Output the [X, Y] coordinate of the center of the cell containing the given text.  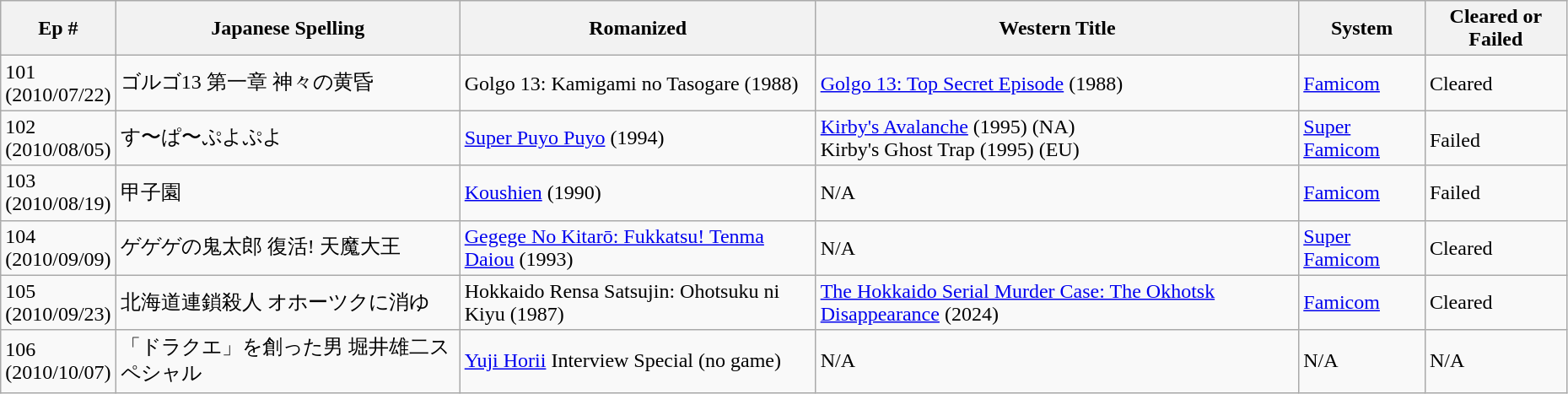
Romanized [638, 29]
Western Title [1058, 29]
Ep # [58, 29]
Yuji Horii Interview Special (no game) [638, 361]
105(2010/09/23) [58, 302]
104(2010/09/09) [58, 248]
ゴルゴ13 第一章 神々の黄昏 [288, 83]
ゲゲゲの鬼太郎 復活! 天魔大王 [288, 248]
102(2010/08/05) [58, 138]
Hokkaido Rensa Satsujin: Ohotsuku ni Kiyu (1987) [638, 302]
Gegege No Kitarō: Fukkatsu! Tenma Daiou (1993) [638, 248]
す〜ぱ〜ぷよぷよ [288, 138]
Cleared or Failed [1495, 29]
甲子園 [288, 192]
101(2010/07/22) [58, 83]
Golgo 13: Top Secret Episode (1988) [1058, 83]
106(2010/10/07) [58, 361]
Japanese Spelling [288, 29]
Super Puyo Puyo (1994) [638, 138]
System [1362, 29]
103(2010/08/19) [58, 192]
Koushien (1990) [638, 192]
「ドラクエ」を創った男 堀井雄二スペシャル [288, 361]
Kirby's Avalanche (1995) (NA)Kirby's Ghost Trap (1995) (EU) [1058, 138]
The Hokkaido Serial Murder Case: The Okhotsk Disappearance (2024) [1058, 302]
北海道連鎖殺人 オホーツクに消ゆ [288, 302]
Golgo 13: Kamigami no Tasogare (1988) [638, 83]
